Return [x, y] of the center of cell containing provided text 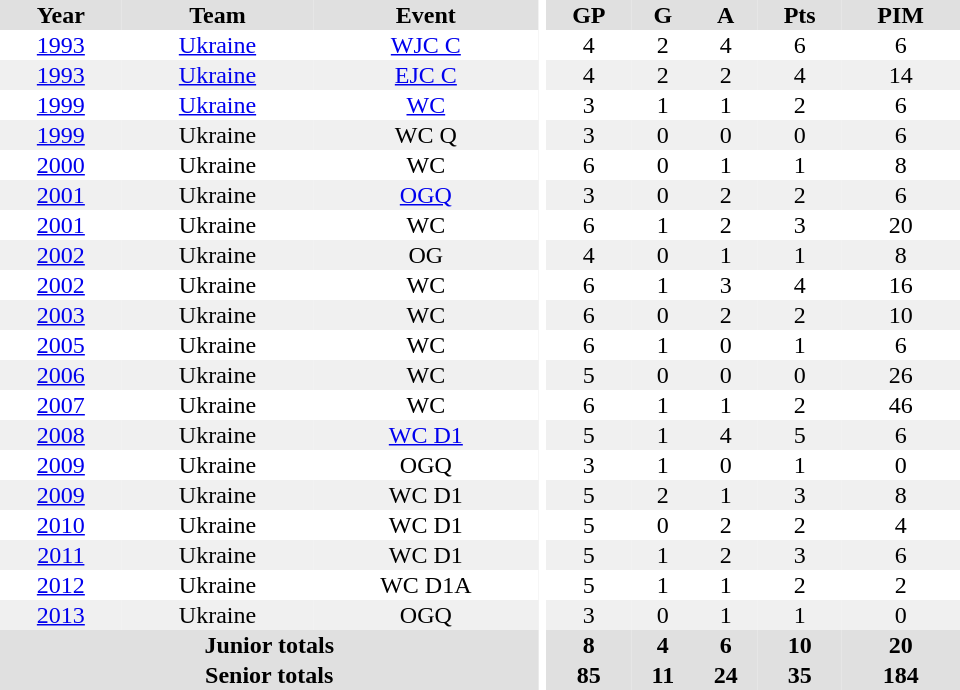
24 [725, 675]
EJC C [426, 75]
Junior totals [269, 645]
Year [61, 15]
A [725, 15]
G [662, 15]
WC Q [426, 135]
2008 [61, 435]
2005 [61, 345]
2012 [61, 585]
2006 [61, 375]
2003 [61, 315]
2013 [61, 615]
2011 [61, 555]
16 [900, 285]
26 [900, 375]
OG [426, 255]
14 [900, 75]
WJC C [426, 45]
2007 [61, 405]
184 [900, 675]
Event [426, 15]
GP [590, 15]
WC D1A [426, 585]
PIM [900, 15]
2000 [61, 165]
Pts [800, 15]
85 [590, 675]
11 [662, 675]
Senior totals [269, 675]
2010 [61, 525]
35 [800, 675]
46 [900, 405]
Team [218, 15]
